Extract the [X, Y] coordinate from the center of the cell holding the provided text.  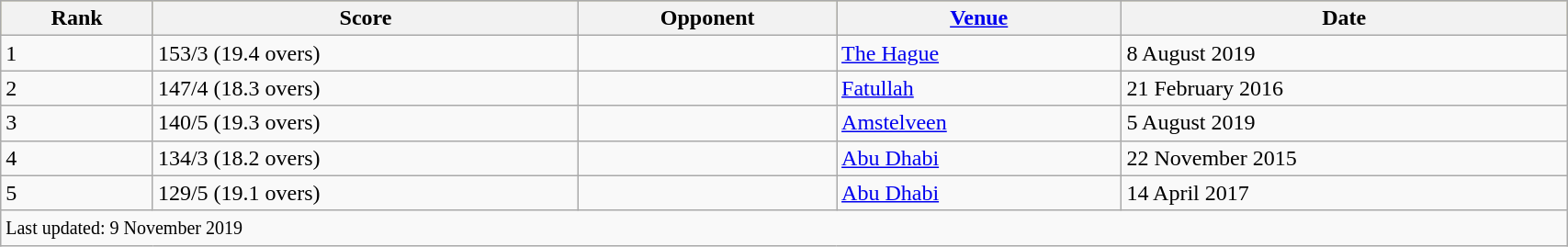
147/4 (18.3 overs) [366, 88]
Amstelveen [979, 123]
5 August 2019 [1345, 123]
The Hague [979, 53]
Score [366, 18]
8 August 2019 [1345, 53]
2 [77, 88]
4 [77, 158]
21 February 2016 [1345, 88]
22 November 2015 [1345, 158]
Date [1345, 18]
Venue [979, 18]
Opponent [707, 18]
3 [77, 123]
5 [77, 193]
Last updated: 9 November 2019 [784, 228]
1 [77, 53]
Rank [77, 18]
Fatullah [979, 88]
153/3 (19.4 overs) [366, 53]
14 April 2017 [1345, 193]
134/3 (18.2 overs) [366, 158]
140/5 (19.3 overs) [366, 123]
129/5 (19.1 overs) [366, 193]
